Determine the (X, Y) coordinate at the center of the cell enclosing the given text.  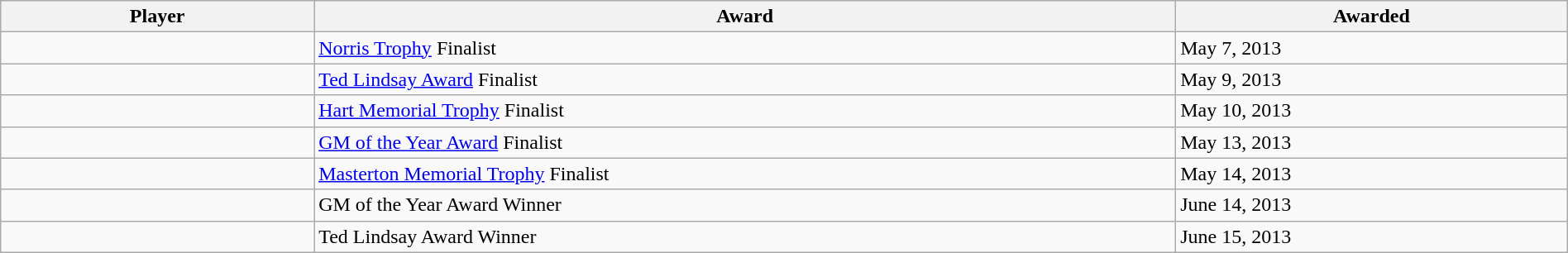
Hart Memorial Trophy Finalist (745, 111)
GM of the Year Award Winner (745, 205)
Masterton Memorial Trophy Finalist (745, 174)
Norris Trophy Finalist (745, 48)
Awarded (1372, 17)
Player (157, 17)
June 14, 2013 (1372, 205)
May 13, 2013 (1372, 142)
May 7, 2013 (1372, 48)
Award (745, 17)
May 9, 2013 (1372, 79)
June 15, 2013 (1372, 236)
GM of the Year Award Finalist (745, 142)
May 14, 2013 (1372, 174)
May 10, 2013 (1372, 111)
Ted Lindsay Award Finalist (745, 79)
Ted Lindsay Award Winner (745, 236)
